Detect which cell encompasses the target text, then output its [X, Y] center coordinate. 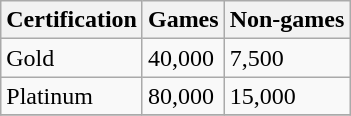
Non-games [287, 20]
80,000 [183, 96]
40,000 [183, 58]
15,000 [287, 96]
7,500 [287, 58]
Platinum [72, 96]
Games [183, 20]
Gold [72, 58]
Certification [72, 20]
